Detect which cell encompasses the target text, then output its [x, y] center coordinate. 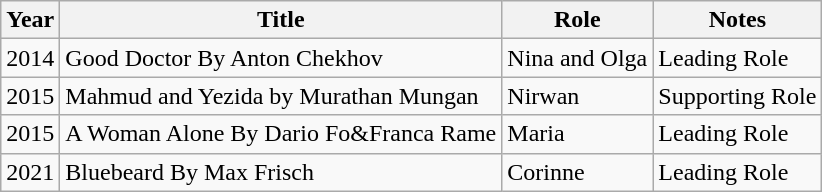
Nina and Olga [578, 58]
A Woman Alone By Dario Fo&Franca Rame [281, 134]
2014 [30, 58]
Title [281, 20]
Maria [578, 134]
Good Doctor By Anton Chekhov [281, 58]
Year [30, 20]
Supporting Role [738, 96]
Notes [738, 20]
Corinne [578, 172]
Bluebeard By Max Frisch [281, 172]
2021 [30, 172]
Role [578, 20]
Mahmud and Yezida by Murathan Mungan [281, 96]
Nirwan [578, 96]
